Detect which cell encompasses the target text, then output its (x, y) center coordinate. 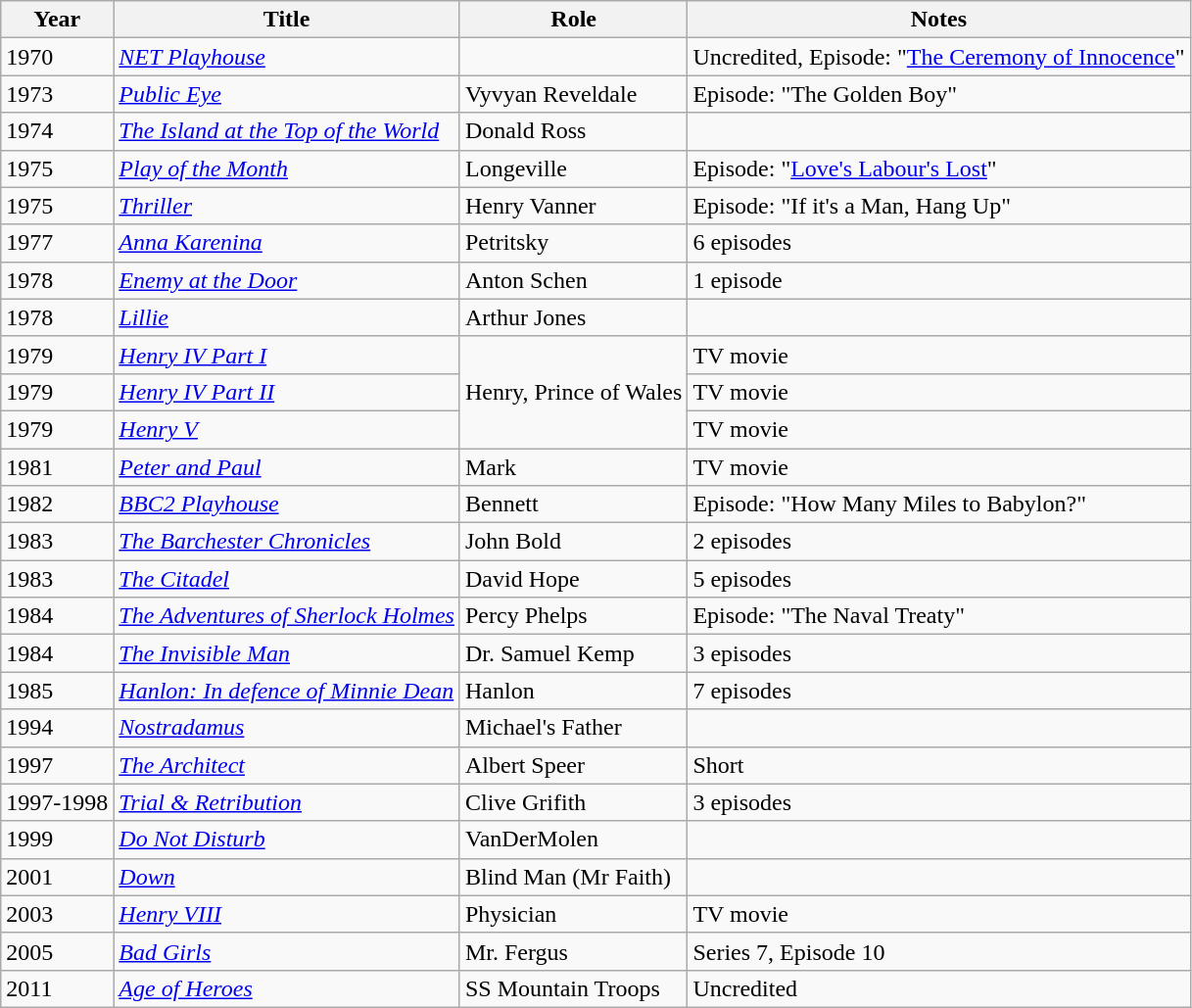
Play of the Month (287, 168)
The Citadel (287, 579)
1997-1998 (57, 802)
2003 (57, 914)
Uncredited (938, 988)
Anton Schen (573, 280)
Public Eye (287, 94)
SS Mountain Troops (573, 988)
Percy Phelps (573, 616)
BBC2 Playhouse (287, 504)
2 episodes (938, 542)
Physician (573, 914)
The Architect (287, 765)
Henry V (287, 429)
David Hope (573, 579)
Mr. Fergus (573, 951)
5 episodes (938, 579)
Henry Vanner (573, 206)
Episode: "The Naval Treaty" (938, 616)
John Bold (573, 542)
Dr. Samuel Kemp (573, 653)
1997 (57, 765)
Henry VIII (287, 914)
Episode: "Love's Labour's Lost" (938, 168)
Hanlon: In defence of Minnie Dean (287, 691)
1981 (57, 467)
Episode: "If it's a Man, Hang Up" (938, 206)
Mark (573, 467)
1973 (57, 94)
1970 (57, 57)
Down (287, 877)
Donald Ross (573, 131)
Episode: "How Many Miles to Babylon?" (938, 504)
Henry IV Part I (287, 355)
The Invisible Man (287, 653)
1985 (57, 691)
1994 (57, 728)
Clive Grifith (573, 802)
7 episodes (938, 691)
Short (938, 765)
Episode: "The Golden Boy" (938, 94)
1974 (57, 131)
Thriller (287, 206)
Title (287, 20)
Series 7, Episode 10 (938, 951)
Bennett (573, 504)
Henry IV Part II (287, 392)
Petritsky (573, 243)
Albert Speer (573, 765)
VanDerMolen (573, 840)
Longeville (573, 168)
1 episode (938, 280)
NET Playhouse (287, 57)
2005 (57, 951)
Lillie (287, 317)
2001 (57, 877)
1977 (57, 243)
Hanlon (573, 691)
Do Not Disturb (287, 840)
The Adventures of Sherlock Holmes (287, 616)
Enemy at the Door (287, 280)
Nostradamus (287, 728)
Peter and Paul (287, 467)
Trial & Retribution (287, 802)
Vyvyan Reveldale (573, 94)
Role (573, 20)
Age of Heroes (287, 988)
Blind Man (Mr Faith) (573, 877)
Notes (938, 20)
Michael's Father (573, 728)
The Barchester Chronicles (287, 542)
6 episodes (938, 243)
1999 (57, 840)
1982 (57, 504)
Henry, Prince of Wales (573, 392)
Uncredited, Episode: "The Ceremony of Innocence" (938, 57)
The Island at the Top of the World (287, 131)
Year (57, 20)
Bad Girls (287, 951)
2011 (57, 988)
Arthur Jones (573, 317)
Anna Karenina (287, 243)
